Return the (x, y) coordinate for the center point of the cell that contains the specified text.  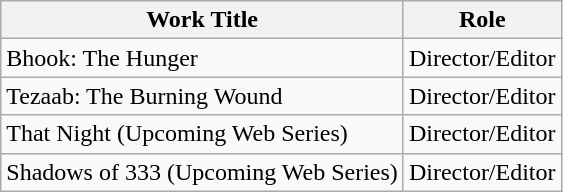
Shadows of 333 (Upcoming Web Series) (202, 172)
That Night (Upcoming Web Series) (202, 134)
Bhook: The Hunger (202, 58)
Work Title (202, 20)
Tezaab: The Burning Wound (202, 96)
Role (482, 20)
